Return the [x, y] coordinate for the center point of the cell that contains the specified text.  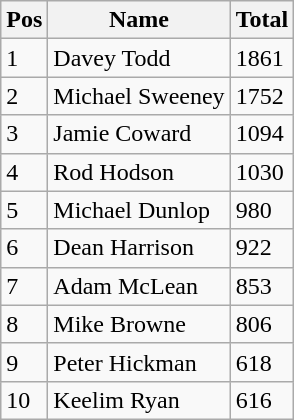
1094 [262, 134]
Adam McLean [139, 286]
1752 [262, 96]
1 [24, 58]
Michael Sweeney [139, 96]
2 [24, 96]
8 [24, 324]
Davey Todd [139, 58]
5 [24, 210]
6 [24, 248]
853 [262, 286]
618 [262, 362]
7 [24, 286]
3 [24, 134]
Keelim Ryan [139, 400]
Pos [24, 20]
9 [24, 362]
922 [262, 248]
Michael Dunlop [139, 210]
Jamie Coward [139, 134]
Total [262, 20]
4 [24, 172]
Peter Hickman [139, 362]
10 [24, 400]
1861 [262, 58]
Rod Hodson [139, 172]
1030 [262, 172]
Mike Browne [139, 324]
Dean Harrison [139, 248]
Name [139, 20]
980 [262, 210]
806 [262, 324]
616 [262, 400]
